Locate the cell with the specified text and output its [x, y] center coordinate. 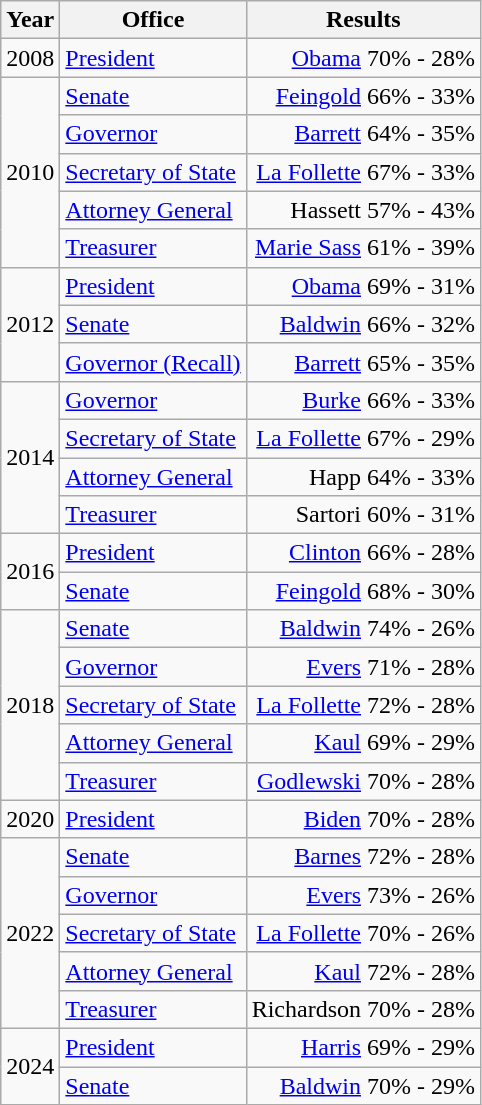
Barnes 72% - 28% [363, 857]
2022 [30, 933]
Baldwin 74% - 26% [363, 629]
Feingold 66% - 33% [363, 96]
Harris 69% - 29% [363, 1047]
Baldwin 66% - 32% [363, 324]
Happ 64% - 33% [363, 477]
La Follette 67% - 29% [363, 438]
Biden 70% - 28% [363, 819]
Richardson 70% - 28% [363, 1009]
Year [30, 20]
Marie Sass 61% - 39% [363, 248]
Kaul 72% - 28% [363, 971]
Governor (Recall) [153, 362]
2014 [30, 457]
2008 [30, 58]
Barrett 65% - 35% [363, 362]
Results [363, 20]
La Follette 67% - 33% [363, 172]
Clinton 66% - 28% [363, 553]
Burke 66% - 33% [363, 400]
Feingold 68% - 30% [363, 591]
Baldwin 70% - 29% [363, 1085]
2016 [30, 572]
Office [153, 20]
2018 [30, 705]
La Follette 72% - 28% [363, 705]
Evers 71% - 28% [363, 667]
Kaul 69% - 29% [363, 743]
Godlewski 70% - 28% [363, 781]
2012 [30, 324]
Hassett 57% - 43% [363, 210]
Sartori 60% - 31% [363, 515]
Barrett 64% - 35% [363, 134]
Obama 70% - 28% [363, 58]
Evers 73% - 26% [363, 895]
2020 [30, 819]
La Follette 70% - 26% [363, 933]
2010 [30, 172]
Obama 69% - 31% [363, 286]
2024 [30, 1066]
